Search for the cell housing the specified text and yield its [x, y] center coordinate. 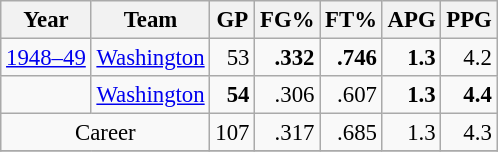
Team [150, 20]
.317 [288, 133]
.306 [288, 95]
4.4 [469, 95]
.685 [352, 133]
107 [232, 133]
.746 [352, 58]
PPG [469, 20]
Year [46, 20]
54 [232, 95]
Career [106, 133]
53 [232, 58]
APG [412, 20]
4.2 [469, 58]
.607 [352, 95]
.332 [288, 58]
1948–49 [46, 58]
FG% [288, 20]
FT% [352, 20]
4.3 [469, 133]
GP [232, 20]
